Pinpoint the cell where the given text exists, returning its (X, Y) midpoint coordinate. 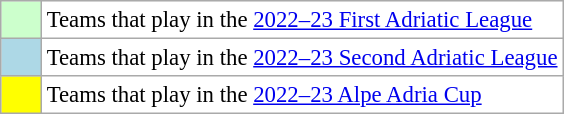
Teams that play in the 2022–23 Second Adriatic League (302, 58)
Teams that play in the 2022–23 Alpe Adria Cup (302, 95)
Teams that play in the 2022–23 First Adriatic League (302, 20)
